Extract the [X, Y] coordinate from the center of the cell holding the provided text.  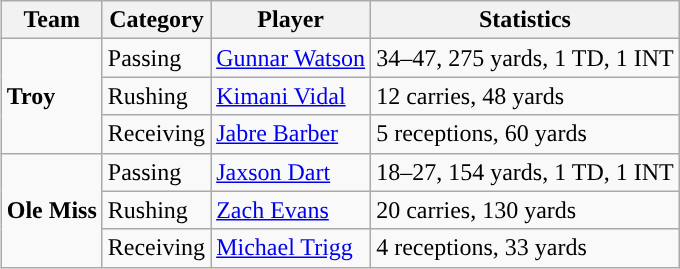
Ole Miss [52, 210]
4 receptions, 33 yards [526, 248]
Troy [52, 96]
Jaxson Dart [291, 172]
Kimani Vidal [291, 96]
18–27, 154 yards, 1 TD, 1 INT [526, 172]
Jabre Barber [291, 134]
5 receptions, 60 yards [526, 134]
Statistics [526, 20]
34–47, 275 yards, 1 TD, 1 INT [526, 58]
Player [291, 20]
Michael Trigg [291, 248]
Gunnar Watson [291, 58]
Category [156, 20]
12 carries, 48 yards [526, 96]
Zach Evans [291, 210]
Team [52, 20]
20 carries, 130 yards [526, 210]
